Search for the cell housing the specified text and yield its [X, Y] center coordinate. 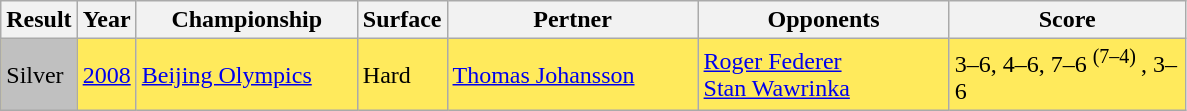
Result [39, 20]
Roger Federer Stan Wawrinka [824, 75]
Score [1067, 20]
3–6, 4–6, 7–6 (7–4) , 3–6 [1067, 75]
Championship [246, 20]
Opponents [824, 20]
Pertner [572, 20]
Hard [402, 75]
2008 [106, 75]
Surface [402, 20]
Thomas Johansson [572, 75]
Year [106, 20]
Silver [39, 75]
Beijing Olympics [246, 75]
